Output the (X, Y) coordinate of the center of the cell containing the given text.  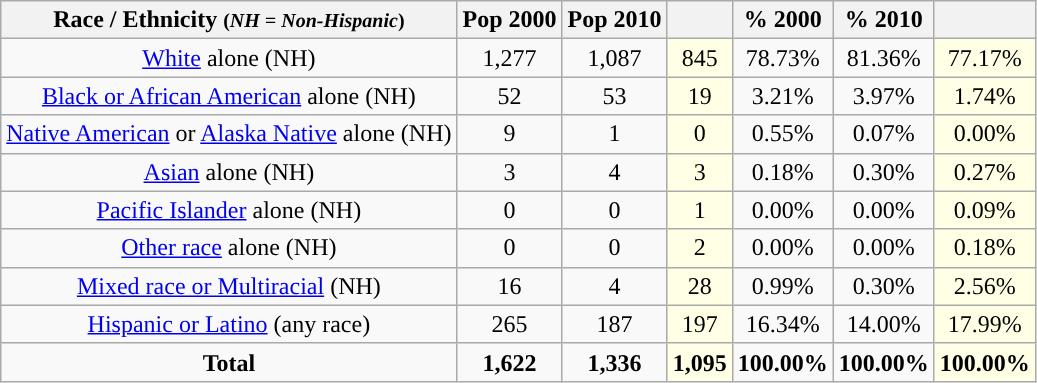
1.74% (984, 96)
0.55% (782, 134)
14.00% (884, 324)
Mixed race or Multiracial (NH) (229, 286)
1,336 (614, 362)
Pop 2010 (614, 20)
78.73% (782, 58)
16 (510, 286)
845 (700, 58)
17.99% (984, 324)
0.09% (984, 210)
Other race alone (NH) (229, 248)
0.27% (984, 172)
Native American or Alaska Native alone (NH) (229, 134)
% 2000 (782, 20)
1,277 (510, 58)
52 (510, 96)
53 (614, 96)
2.56% (984, 286)
Pacific Islander alone (NH) (229, 210)
2 (700, 248)
0.07% (884, 134)
Race / Ethnicity (NH = Non-Hispanic) (229, 20)
Pop 2000 (510, 20)
197 (700, 324)
0.99% (782, 286)
Hispanic or Latino (any race) (229, 324)
3.21% (782, 96)
Asian alone (NH) (229, 172)
Black or African American alone (NH) (229, 96)
Total (229, 362)
9 (510, 134)
1,095 (700, 362)
3.97% (884, 96)
77.17% (984, 58)
28 (700, 286)
White alone (NH) (229, 58)
1,622 (510, 362)
265 (510, 324)
1,087 (614, 58)
% 2010 (884, 20)
16.34% (782, 324)
81.36% (884, 58)
187 (614, 324)
19 (700, 96)
